Scan for the cell matching the given text and deliver its [x, y] coordinate at center. 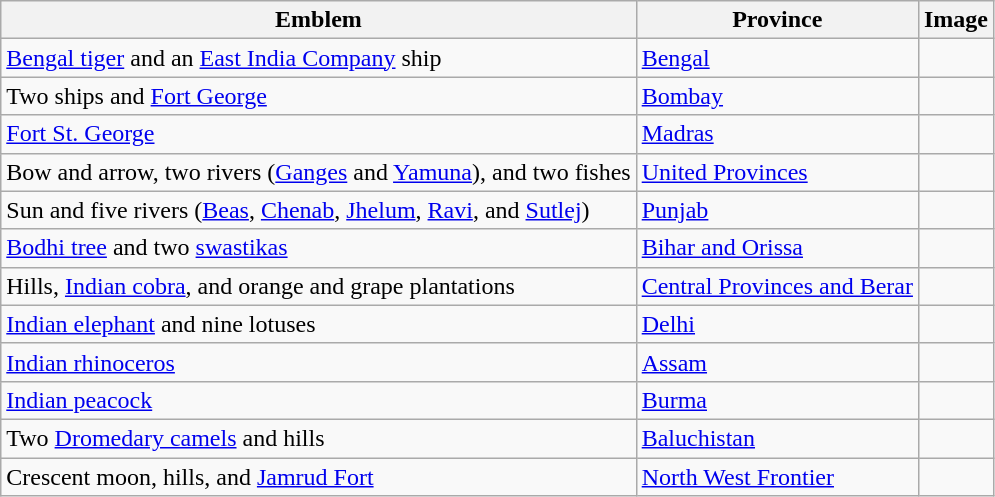
Delhi [777, 324]
Indian elephant and nine lotuses [318, 324]
Sun and five rivers (Beas, Chenab, Jhelum, Ravi, and Sutlej) [318, 210]
Bow and arrow, two rivers (Ganges and Yamuna), and two fishes [318, 172]
Indian peacock [318, 400]
North West Frontier [777, 477]
Central Provinces and Berar [777, 286]
Bodhi tree and two swastikas [318, 248]
Baluchistan [777, 438]
Bengal [777, 58]
Indian rhinoceros [318, 362]
Bombay [777, 96]
Bihar and Orissa [777, 248]
Emblem [318, 20]
Hills, Indian cobra, and orange and grape plantations [318, 286]
Assam [777, 362]
Two ships and Fort George [318, 96]
Bengal tiger and an East India Company ship [318, 58]
Two Dromedary camels and hills [318, 438]
Province [777, 20]
Punjab [777, 210]
Burma [777, 400]
United Provinces [777, 172]
Crescent moon, hills, and Jamrud Fort [318, 477]
Madras [777, 134]
Fort St. George [318, 134]
Image [956, 20]
